Detect which cell encompasses the target text, then output its (x, y) center coordinate. 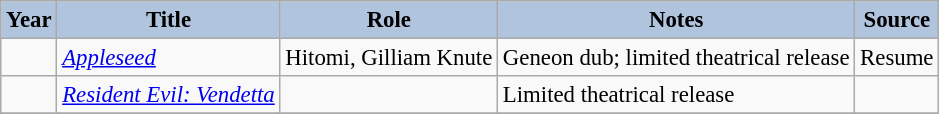
Year (29, 20)
Resident Evil: Vendetta (168, 95)
Notes (676, 20)
Appleseed (168, 58)
Limited theatrical release (676, 95)
Source (897, 20)
Geneon dub; limited theatrical release (676, 58)
Resume (897, 58)
Title (168, 20)
Hitomi, Gilliam Knute (389, 58)
Role (389, 20)
